For the text-containing cell, return its midpoint in (X, Y) coordinate format. 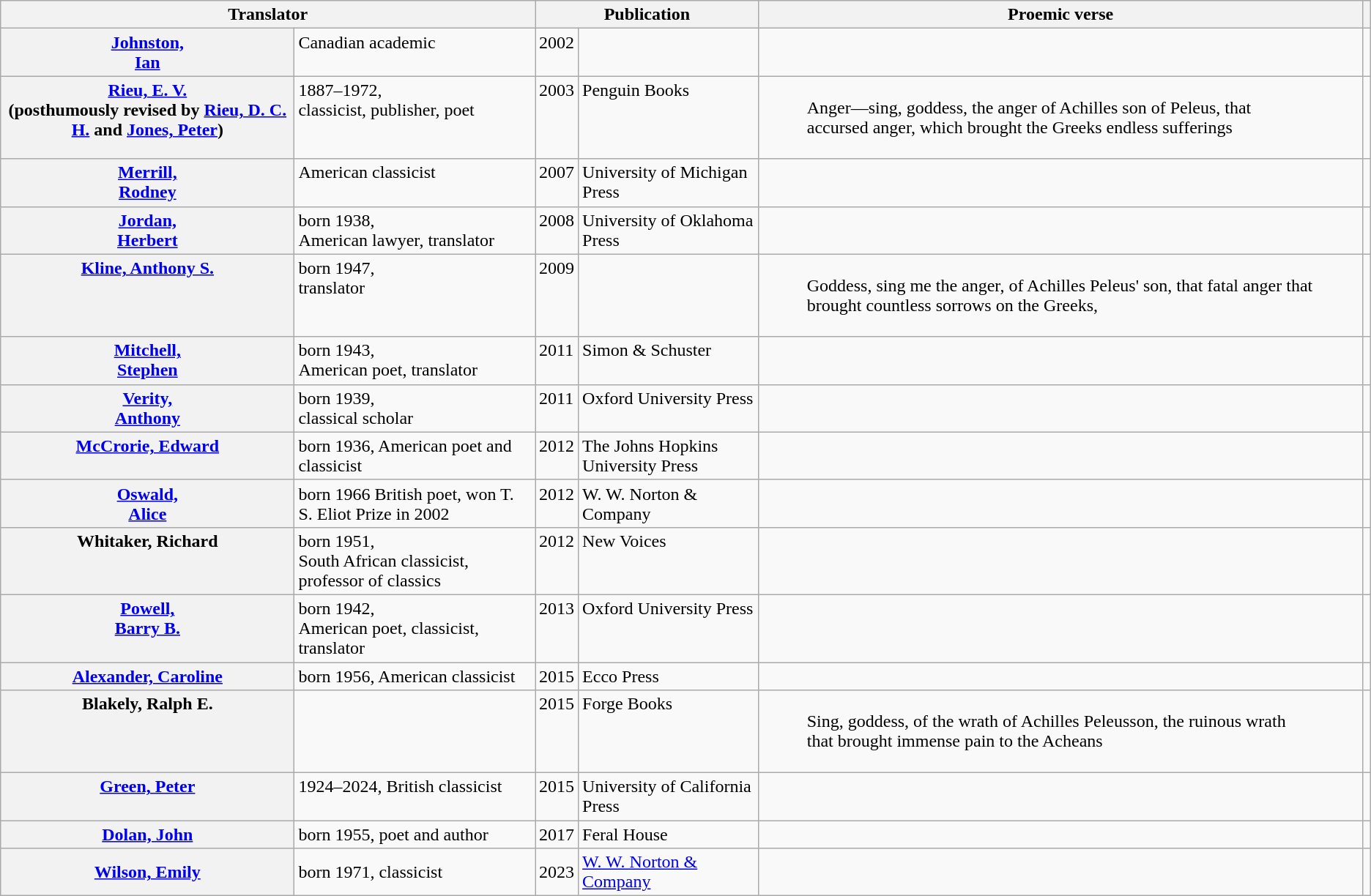
Johnston,Ian (148, 53)
University of Oklahoma Press (669, 230)
Jordan,Herbert (148, 230)
2002 (557, 53)
Oswald,Alice (148, 504)
Green, Peter (148, 796)
2023 (557, 873)
born 1951,South African classicist, professor of classics (415, 561)
Forge Books (669, 732)
University of Michigan Press (669, 183)
Publication (647, 15)
Blakely, Ralph E. (148, 732)
Anger—sing, goddess, the anger of Achilles son of Peleus, that accursed anger, which brought the Greeks endless sufferings (1060, 117)
2007 (557, 183)
born 1971, classicist (415, 873)
2003 (557, 117)
University of California Press (669, 796)
born 1947,translator (415, 296)
Merrill,Rodney (148, 183)
Translator (268, 15)
Sing, goddess, of the wrath of Achilles Peleusson, the ruinous wrath that brought immense pain to the Acheans (1060, 732)
Wilson, Emily (148, 873)
Verity,Anthony (148, 408)
Mitchell,Stephen (148, 360)
born 1939,classical scholar (415, 408)
Kline, Anthony S. (148, 296)
Canadian academic (415, 53)
Feral House (669, 835)
McCrorie, Edward (148, 455)
Whitaker, Richard (148, 561)
2017 (557, 835)
born 1966 British poet, won T. S. Eliot Prize in 2002 (415, 504)
born 1956, American classicist (415, 676)
Rieu, E. V. (posthumously revised by Rieu, D. C. H. and Jones, Peter) (148, 117)
2009 (557, 296)
Powell,Barry B. (148, 628)
American classicist (415, 183)
Simon & Schuster (669, 360)
1887–1972,classicist, publisher, poet (415, 117)
Dolan, John (148, 835)
2008 (557, 230)
born 1955, poet and author (415, 835)
Goddess, sing me the anger, of Achilles Peleus' son, that fatal anger that brought countless sorrows on the Greeks, (1060, 296)
born 1943,American poet, translator (415, 360)
born 1938,American lawyer, translator (415, 230)
The Johns Hopkins University Press (669, 455)
Ecco Press (669, 676)
2013 (557, 628)
Proemic verse (1060, 15)
New Voices (669, 561)
Alexander, Caroline (148, 676)
born 1936, American poet and classicist (415, 455)
1924–2024, British classicist (415, 796)
born 1942,American poet, classicist, translator (415, 628)
Penguin Books (669, 117)
